For the text-containing cell, return its midpoint in [X, Y] coordinate format. 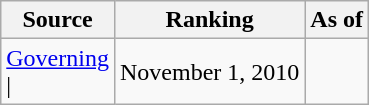
November 1, 2010 [209, 72]
As of [337, 20]
Governing| [58, 72]
Source [58, 20]
Ranking [209, 20]
